Capture the cell that displays the provided text and extract its [x, y] central coordinate. 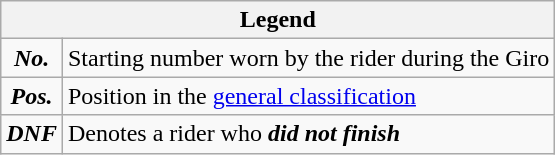
No. [32, 58]
Denotes a rider who did not finish [308, 134]
DNF [32, 134]
Pos. [32, 96]
Position in the general classification [308, 96]
Legend [278, 20]
Starting number worn by the rider during the Giro [308, 58]
